Return the [x, y] coordinate for the center point of the cell that contains the specified text.  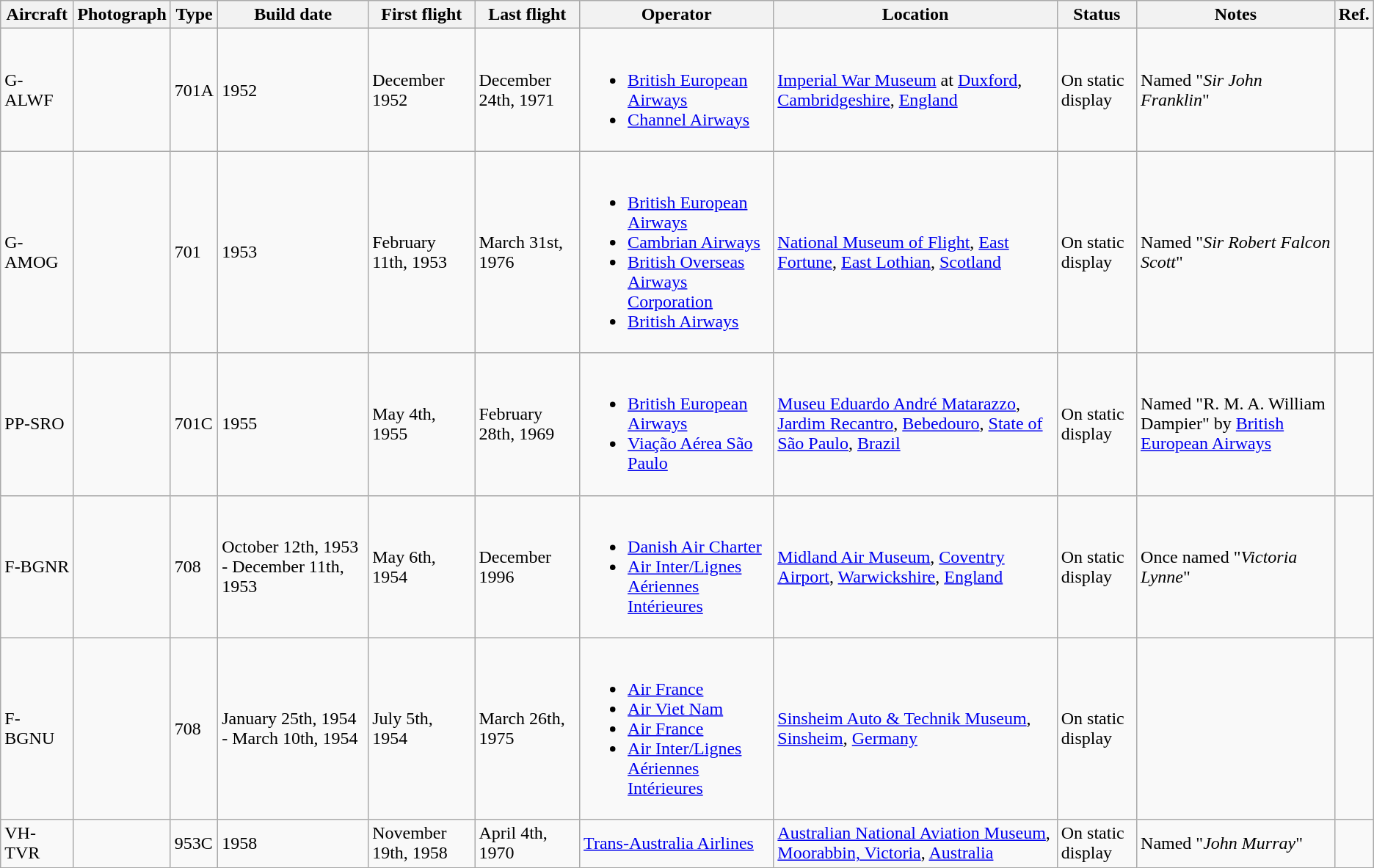
Notes [1236, 15]
May 6th, 1954 [421, 566]
Named "John Murray" [1236, 844]
April 4th, 1970 [527, 844]
F-BGNR [37, 566]
1955 [294, 424]
December 1952 [421, 90]
Ref. [1353, 15]
March 31st, 1976 [527, 252]
VH-TVR [37, 844]
701C [194, 424]
Named "Sir Robert Falcon Scott" [1236, 252]
G-ALWF [37, 90]
Named "R. M. A. William Dampier" by British European Airways [1236, 424]
First flight [421, 15]
February 28th, 1969 [527, 424]
Danish Air CharterAir Inter/Lignes Aériennes Intérieures [677, 566]
Air FranceAir Viet NamAir FranceAir Inter/Lignes Aériennes Intérieures [677, 729]
Aircraft [37, 15]
Status [1097, 15]
701 [194, 252]
December 24th, 1971 [527, 90]
February 11th, 1953 [421, 252]
Named "Sir John Franklin" [1236, 90]
Operator [677, 15]
Last flight [527, 15]
July 5th, 1954 [421, 729]
Midland Air Museum, Coventry Airport, Warwickshire, England [915, 566]
PP-SRO [37, 424]
953C [194, 844]
Museu Eduardo André Matarazzo, Jardim Recantro, Bebedouro, State of São Paulo, Brazil [915, 424]
G-AMOG [37, 252]
Location [915, 15]
British European AirwaysCambrian AirwaysBritish Overseas Airways CorporationBritish Airways [677, 252]
May 4th, 1955 [421, 424]
British European AirwaysChannel Airways [677, 90]
Trans-Australia Airlines [677, 844]
British European AirwaysViação Aérea São Paulo [677, 424]
701A [194, 90]
Sinsheim Auto & Technik Museum, Sinsheim, Germany [915, 729]
November 19th, 1958 [421, 844]
Once named "Victoria Lynne" [1236, 566]
Imperial War Museum at Duxford, Cambridgeshire, England [915, 90]
December 1996 [527, 566]
Build date [294, 15]
Australian National Aviation Museum, Moorabbin, Victoria, Australia [915, 844]
January 25th, 1954 - March 10th, 1954 [294, 729]
1953 [294, 252]
1958 [294, 844]
F-BGNU [37, 729]
October 12th, 1953 - December 11th, 1953 [294, 566]
Photograph [122, 15]
National Museum of Flight, East Fortune, East Lothian, Scotland [915, 252]
Type [194, 15]
March 26th, 1975 [527, 729]
1952 [294, 90]
